Return the [x, y] coordinate for the center point of the cell that contains the specified text.  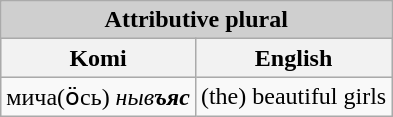
(the) beautiful girls [293, 97]
Komi [98, 58]
мича(ӧсь) нывъяс [98, 97]
English [293, 58]
Attributive plural [196, 20]
